Capture the cell that displays the provided text and extract its [X, Y] central coordinate. 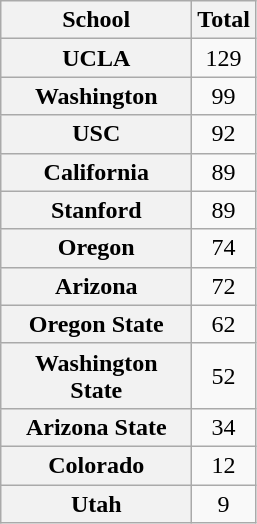
Washington [96, 96]
UCLA [96, 58]
Oregon State [96, 324]
9 [224, 503]
62 [224, 324]
Stanford [96, 210]
Total [224, 20]
99 [224, 96]
34 [224, 427]
California [96, 172]
129 [224, 58]
52 [224, 376]
Washington State [96, 376]
School [96, 20]
Colorado [96, 465]
Arizona [96, 286]
74 [224, 248]
Oregon [96, 248]
12 [224, 465]
92 [224, 134]
USC [96, 134]
72 [224, 286]
Arizona State [96, 427]
Utah [96, 503]
